Detect which cell encompasses the target text, then output its [x, y] center coordinate. 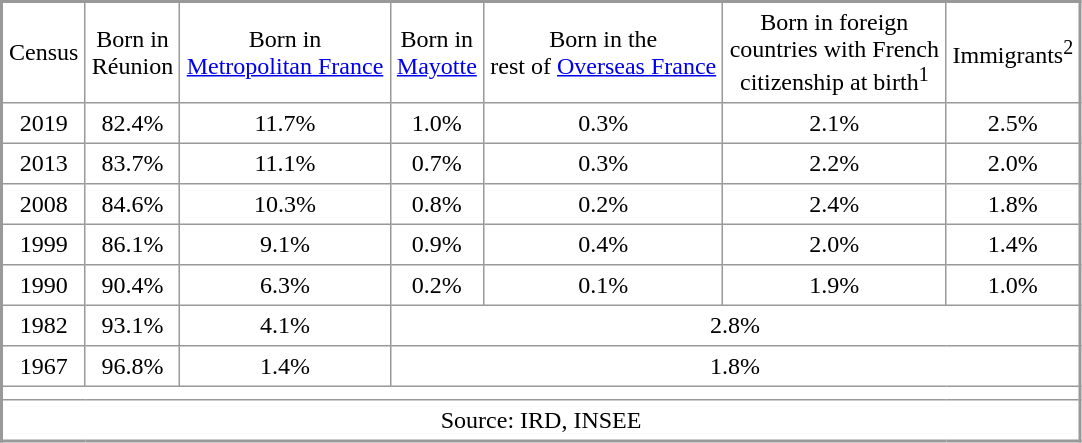
Born in foreign countries with French citizenship at birth1 [834, 53]
0.1% [604, 285]
Census [44, 53]
6.3% [285, 285]
1990 [44, 285]
9.1% [285, 245]
2013 [44, 164]
1.9% [834, 285]
82.4% [132, 123]
2.2% [834, 164]
93.1% [132, 326]
83.7% [132, 164]
1982 [44, 326]
Born in Réunion [132, 53]
0.8% [436, 204]
96.8% [132, 366]
2.5% [1014, 123]
0.9% [436, 245]
11.7% [285, 123]
86.1% [132, 245]
2008 [44, 204]
Born in the rest of Overseas France [604, 53]
2.1% [834, 123]
Born in Metropolitan France [285, 53]
84.6% [132, 204]
0.4% [604, 245]
11.1% [285, 164]
4.1% [285, 326]
Source: IRD, INSEE [542, 420]
Born in Mayotte [436, 53]
2.8% [736, 326]
Immigrants2 [1014, 53]
0.7% [436, 164]
1967 [44, 366]
10.3% [285, 204]
2.4% [834, 204]
1999 [44, 245]
90.4% [132, 285]
2019 [44, 123]
